Search for the cell housing the specified text and yield its (x, y) center coordinate. 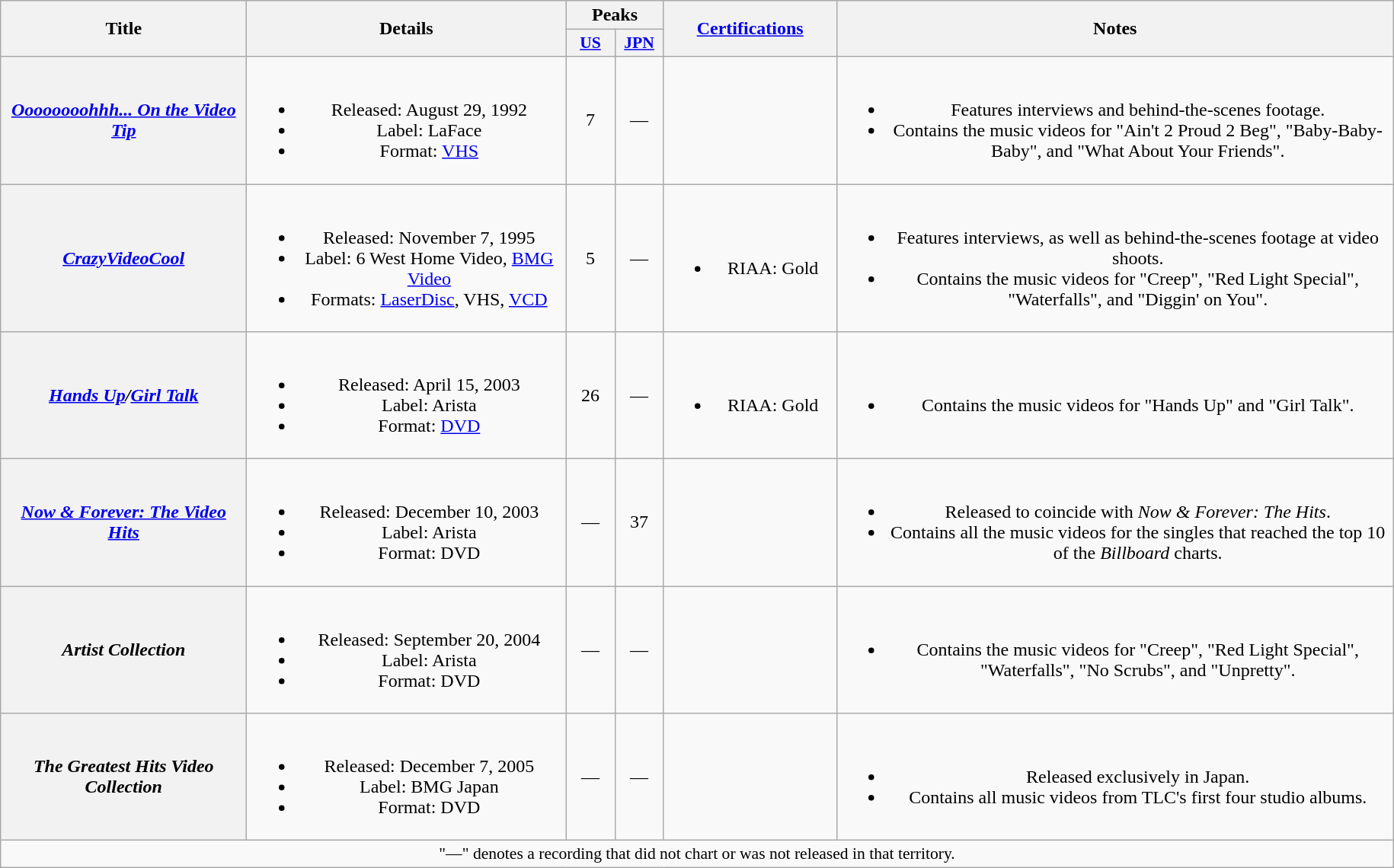
Notes (1115, 29)
Released: November 7, 1995Label: 6 West Home Video, BMG VideoFormats: LaserDisc, VHS, VCD (407, 258)
26 (590, 396)
The Greatest Hits Video Collection (123, 777)
CrazyVideoCool (123, 258)
Released: August 29, 1992Label: LaFaceFormat: VHS (407, 120)
37 (639, 522)
Released exclusively in Japan.Contains all music videos from TLC's first four studio albums. (1115, 777)
Released: April 15, 2003Label: AristaFormat: DVD (407, 396)
Artist Collection (123, 650)
Details (407, 29)
Released: December 10, 2003Label: AristaFormat: DVD (407, 522)
JPN (639, 43)
Oooooooohhh... On the Video Tip (123, 120)
Released: December 7, 2005Label: BMG JapanFormat: DVD (407, 777)
7 (590, 120)
Title (123, 29)
Contains the music videos for "Creep", "Red Light Special", "Waterfalls", "No Scrubs", and "Unpretty". (1115, 650)
Released: September 20, 2004Label: AristaFormat: DVD (407, 650)
Released to coincide with Now & Forever: The Hits.Contains all the music videos for the singles that reached the top 10 of the Billboard charts. (1115, 522)
"—" denotes a recording that did not chart or was not released in that territory. (697, 854)
Contains the music videos for "Hands Up" and "Girl Talk". (1115, 396)
5 (590, 258)
US (590, 43)
Peaks (615, 15)
Certifications (750, 29)
Now & Forever: The Video Hits (123, 522)
Hands Up/Girl Talk (123, 396)
